Pinpoint the cell where the given text exists, returning its [x, y] midpoint coordinate. 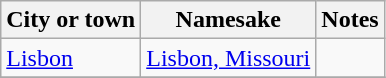
City or town [71, 20]
Notes [350, 20]
Namesake [228, 20]
Lisbon, Missouri [228, 58]
Lisbon [71, 58]
